For the text-containing cell, return its midpoint in (X, Y) coordinate format. 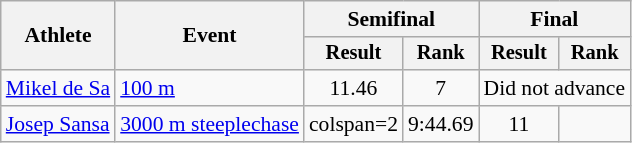
11.46 (354, 88)
Did not advance (554, 88)
3000 m steeplechase (210, 124)
11 (518, 124)
Athlete (58, 36)
Semifinal (392, 19)
colspan=2 (354, 124)
Mikel de Sa (58, 88)
Event (210, 36)
Final (554, 19)
Josep Sansa (58, 124)
9:44.69 (440, 124)
100 m (210, 88)
7 (440, 88)
